Find where the given text appears and provide that cell's center as (x, y) coordinate. 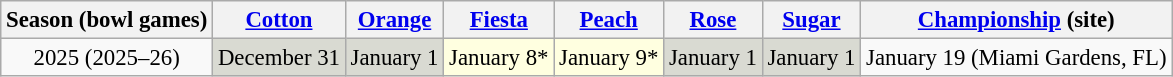
January 19 (Miami Gardens, FL) (1016, 58)
Fiesta (499, 20)
December 31 (280, 58)
Orange (394, 20)
Sugar (812, 20)
January 9* (609, 58)
Cotton (280, 20)
2025 (2025–26) (107, 58)
Season (bowl games) (107, 20)
Championship (site) (1016, 20)
Peach (609, 20)
January 8* (499, 58)
Rose (714, 20)
